Extract the [X, Y] coordinate from the center of the cell holding the provided text.  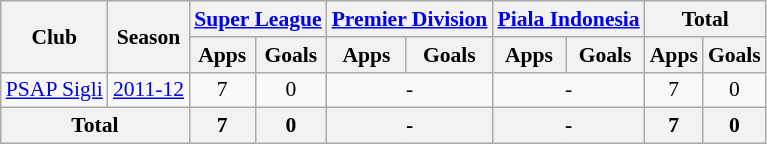
Super League [258, 19]
Club [54, 36]
2011-12 [148, 90]
Premier Division [410, 19]
Season [148, 36]
PSAP Sigli [54, 90]
Piala Indonesia [568, 19]
